Identify which cell holds the provided text, then report its (X, Y) central coordinate. 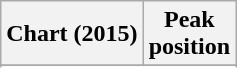
Chart (2015) (72, 34)
Peak position (189, 34)
